Detect which cell encompasses the target text, then output its (x, y) center coordinate. 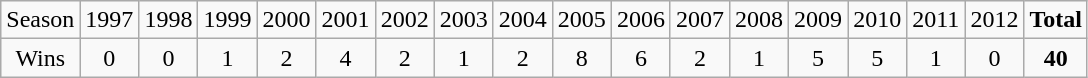
Season (40, 20)
2001 (346, 20)
2007 (700, 20)
2006 (640, 20)
2003 (464, 20)
2002 (404, 20)
2004 (522, 20)
1999 (228, 20)
1998 (168, 20)
4 (346, 58)
2011 (936, 20)
2012 (994, 20)
2008 (758, 20)
6 (640, 58)
Wins (40, 58)
40 (1056, 58)
2010 (878, 20)
2005 (582, 20)
8 (582, 58)
2000 (286, 20)
2009 (818, 20)
1997 (110, 20)
Total (1056, 20)
